Locate the cell with the specified text and output its [x, y] center coordinate. 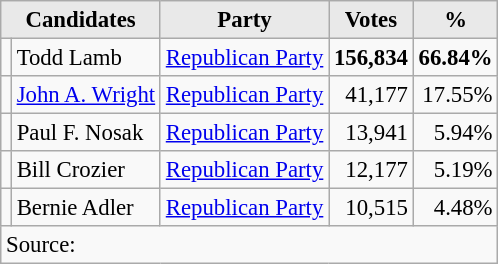
10,515 [372, 208]
Bill Crozier [86, 170]
12,177 [372, 170]
Bernie Adler [86, 208]
4.48% [456, 208]
Source: [250, 245]
Candidates [81, 20]
Todd Lamb [86, 58]
156,834 [372, 58]
Paul F. Nosak [86, 133]
17.55% [456, 95]
5.94% [456, 133]
66.84% [456, 58]
13,941 [372, 133]
Votes [372, 20]
41,177 [372, 95]
% [456, 20]
John A. Wright [86, 95]
5.19% [456, 170]
Party [244, 20]
